Scan for the cell matching the given text and deliver its (X, Y) coordinate at center. 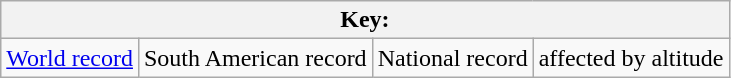
National record (452, 58)
affected by altitude (631, 58)
Key: (365, 20)
World record (70, 58)
South American record (255, 58)
